Pinpoint the cell where the given text exists, returning its (X, Y) midpoint coordinate. 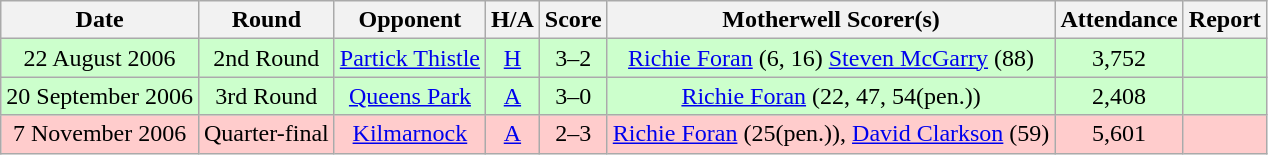
3,752 (1119, 58)
Round (266, 20)
Score (573, 20)
Partick Thistle (410, 58)
Richie Foran (22, 47, 54(pen.)) (831, 96)
H (513, 58)
2–3 (573, 134)
Quarter-final (266, 134)
2,408 (1119, 96)
3rd Round (266, 96)
Report (1224, 20)
H/A (513, 20)
Queens Park (410, 96)
Opponent (410, 20)
Attendance (1119, 20)
7 November 2006 (100, 134)
Richie Foran (25(pen.)), David Clarkson (59) (831, 134)
22 August 2006 (100, 58)
5,601 (1119, 134)
3–0 (573, 96)
3–2 (573, 58)
2nd Round (266, 58)
Richie Foran (6, 16) Steven McGarry (88) (831, 58)
Kilmarnock (410, 134)
Motherwell Scorer(s) (831, 20)
Date (100, 20)
20 September 2006 (100, 96)
